Return [X, Y] of the center of cell containing provided text 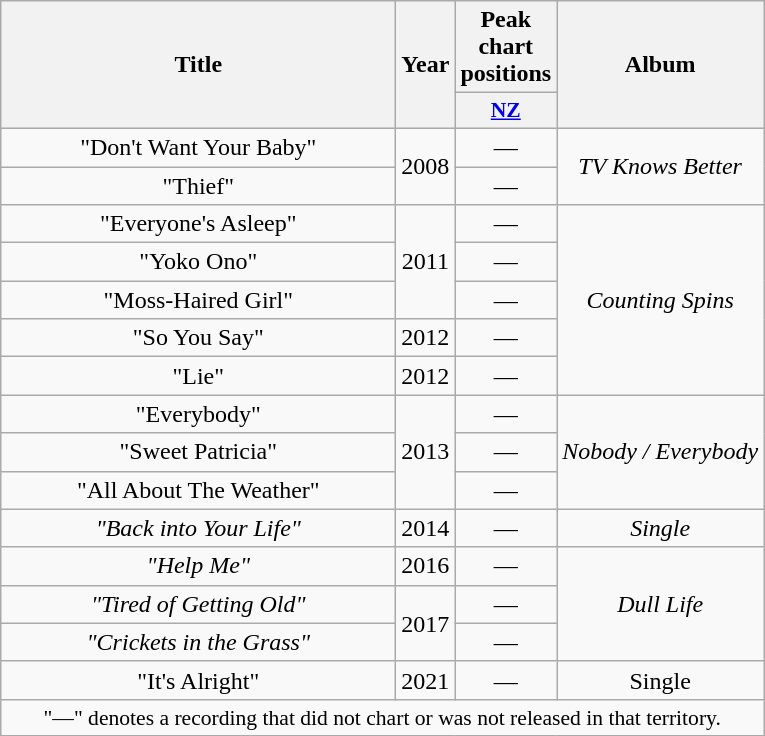
Counting Spins [660, 300]
"Tired of Getting Old" [198, 604]
2011 [426, 262]
2016 [426, 566]
"Lie" [198, 376]
Year [426, 65]
"Thief" [198, 185]
Title [198, 65]
Nobody / Everybody [660, 452]
"Don't Want Your Baby" [198, 147]
Peak chart positions [506, 47]
"—" denotes a recording that did not chart or was not released in that territory. [382, 717]
"Crickets in the Grass" [198, 642]
"Sweet Patricia" [198, 452]
TV Knows Better [660, 166]
"Yoko Ono" [198, 262]
2017 [426, 623]
"Moss-Haired Girl" [198, 300]
"Help Me" [198, 566]
2014 [426, 528]
"All About The Weather" [198, 490]
Album [660, 65]
2008 [426, 166]
2021 [426, 680]
"Everybody" [198, 414]
2013 [426, 452]
"Back into Your Life" [198, 528]
"It's Alright" [198, 680]
Dull Life [660, 604]
"So You Say" [198, 338]
NZ [506, 111]
"Everyone's Asleep" [198, 224]
